For the text-containing cell, return its midpoint in (X, Y) coordinate format. 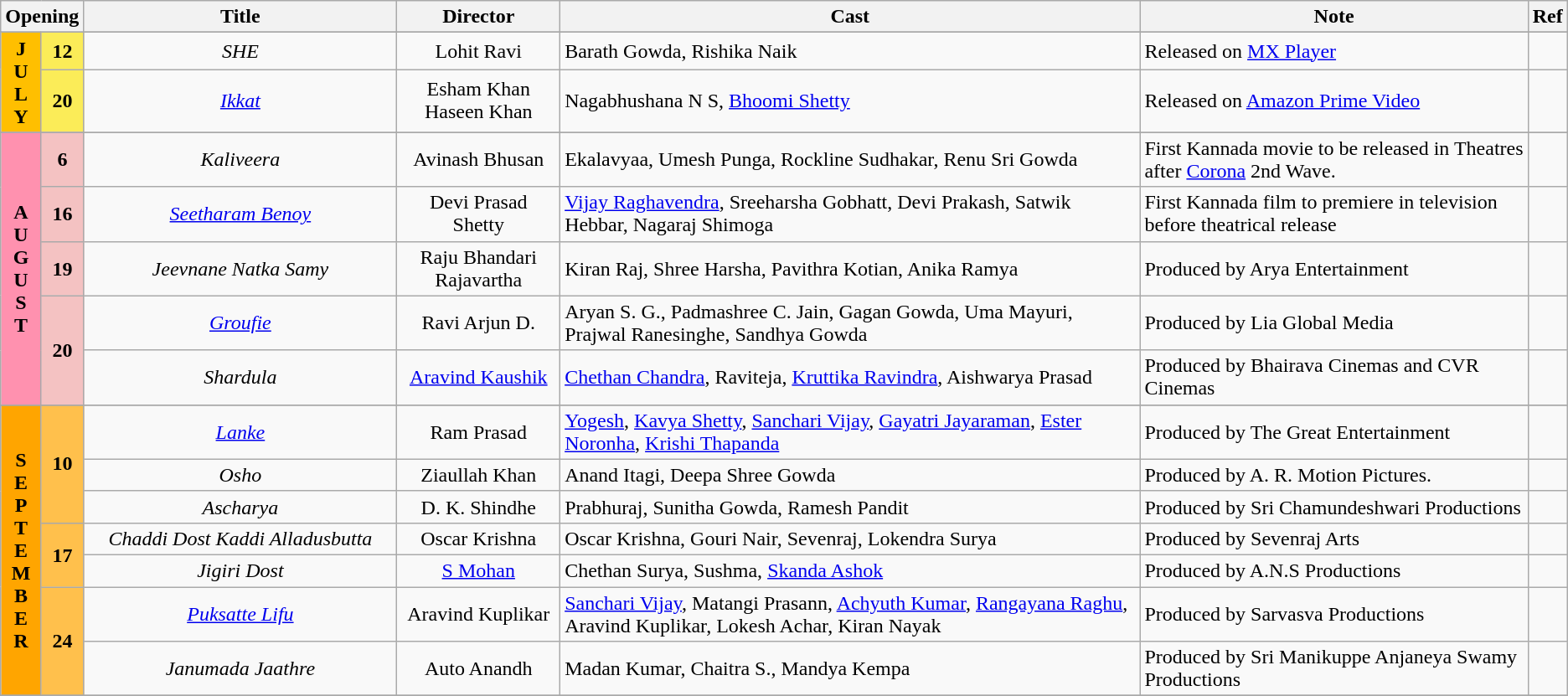
6 (62, 159)
Sanchari Vijay, Matangi Prasann, Achyuth Kumar, Rangayana Raghu, Aravind Kuplikar, Lokesh Achar, Kiran Nayak (850, 613)
Kaliveera (240, 159)
Chethan Surya, Sushma, Skanda Ashok (850, 570)
Jeevnane Natka Samy (240, 268)
Yogesh, Kavya Shetty, Sanchari Vijay, Gayatri Jayaraman, Ester Noronha, Krishi Thapanda (850, 432)
Produced by Sri Chamundeshwari Productions (1333, 507)
12 (62, 51)
Lohit Ravi (479, 51)
Ikkat (240, 101)
Janumada Jaathre (240, 668)
Director (479, 17)
Anand Itagi, Deepa Shree Gowda (850, 475)
Lanke (240, 432)
Kiran Raj, Shree Harsha, Pavithra Kotian, Anika Ramya (850, 268)
Avinash Bhusan (479, 159)
16 (62, 214)
Osho (240, 475)
JULY (22, 82)
Produced by Sarvasva Productions (1333, 613)
First Kannada movie to be released in Theatres after Corona 2nd Wave. (1333, 159)
Nagabhushana N S, Bhoomi Shetty (850, 101)
Aryan S. G., Padmashree C. Jain, Gagan Gowda, Uma Mayuri, Prajwal Ranesinghe, Sandhya Gowda (850, 323)
Puksatte Lifu (240, 613)
Note (1333, 17)
Chaddi Dost Kaddi Alladusbutta (240, 539)
SEPTEMBE R (22, 549)
Produced by A. R. Motion Pictures. (1333, 475)
Chethan Chandra, Raviteja, Kruttika Ravindra, Aishwarya Prasad (850, 377)
Produced by Bhairava Cinemas and CVR Cinemas (1333, 377)
Aravind Kuplikar (479, 613)
Oscar Krishna, Gouri Nair, Sevenraj, Lokendra Surya (850, 539)
Produced by A.N.S Productions (1333, 570)
Title (240, 17)
Cast (850, 17)
Produced by Sri Manikuppe Anjaneya Swamy Productions (1333, 668)
Released on Amazon Prime Video (1333, 101)
Opening (42, 17)
Shardula (240, 377)
Vijay Raghavendra, Sreeharsha Gobhatt, Devi Prakash, Satwik Hebbar, Nagaraj Shimoga (850, 214)
S Mohan (479, 570)
Ram Prasad (479, 432)
Groufie (240, 323)
Jigiri Dost (240, 570)
10 (62, 464)
Ravi Arjun D. (479, 323)
Esham Khan Haseen Khan (479, 101)
Aravind Kaushik (479, 377)
SHE (240, 51)
First Kannada film to premiere in television before theatrical release (1333, 214)
Auto Anandh (479, 668)
Raju Bhandari Rajavartha (479, 268)
17 (62, 554)
Ascharya (240, 507)
Ref (1548, 17)
Released on MX Player (1333, 51)
19 (62, 268)
Ekalavyaa, Umesh Punga, Rockline Sudhakar, Renu Sri Gowda (850, 159)
24 (62, 641)
Produced by The Great Entertainment (1333, 432)
Seetharam Benoy (240, 214)
Oscar Krishna (479, 539)
Devi Prasad Shetty (479, 214)
Produced by Lia Global Media (1333, 323)
AUGUST (22, 268)
Produced by Arya Entertainment (1333, 268)
Madan Kumar, Chaitra S., Mandya Kempa (850, 668)
Produced by Sevenraj Arts (1333, 539)
D. K. Shindhe (479, 507)
Barath Gowda, Rishika Naik (850, 51)
Ziaullah Khan (479, 475)
Prabhuraj, Sunitha Gowda, Ramesh Pandit (850, 507)
